From the cell containing the given text, extract its center point as (x, y) coordinate. 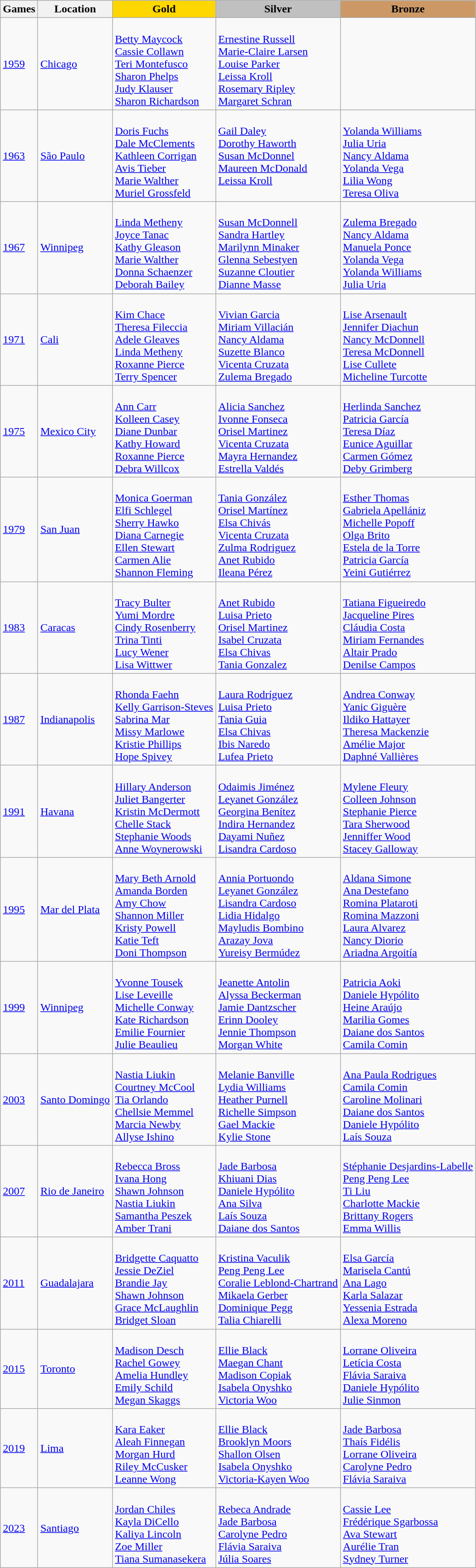
Odaimis JiménezLeyanet GonzálezGeorgina BenítezIndira HernandezDayami NuñezLisandra Cardoso (278, 811)
Stéphanie Desjardins-LabellePeng Peng LeeTi LiuCharlotte MackieBrittany RogersEmma Willis (408, 1191)
1991 (19, 811)
2007 (19, 1191)
Jade BarbosaThaís FidélisLorrane OliveiraCarolyne PedroFlávia Saraiva (408, 1449)
Kim ChaceTheresa FilecciaAdele GleavesLinda MethenyRoxanne PierceTerry Spencer (164, 339)
Cassie LeeFrédérique SgarbossaAva StewartAurélie TranSydney Turner (408, 1528)
Gail DaleyDorothy HaworthSusan McDonnelMaureen McDonaldLeissa Kroll (278, 156)
Annia PortuondoLeyanet GonzálezLisandra CardosoLidia HidalgoMayludis BombinoArazay JovaYureisy Bermúdez (278, 909)
Susan McDonnellSandra HartleyMarilynn MinakerGlenna SebestyenSuzanne CloutierDianne Masse (278, 248)
Silver (278, 9)
1963 (19, 156)
Patricia AokiDaniele HypólitoHeine AraújoMarilia GomesDaiane dos SantosCamila Comin (408, 1007)
Bronze (408, 9)
Tatiana FigueiredoJacqueline PiresCláudia CostaMiriam FernandesAltair PradoDenilse Campos (408, 627)
2003 (19, 1100)
Nastia LiukinCourtney McCoolTia OrlandoChellsie MemmelMarcia NewbyAllyse Ishino (164, 1100)
Jordan ChilesKayla DiCelloKaliya LincolnZoe MillerTiana Sumanasekera (164, 1528)
Gold (164, 9)
Alicia SanchezIvonne FonsecaOrisel MartinezVicenta CruzataMayra HernandezEstrella Valdés (278, 431)
Kristina VaculikPeng Peng LeeCoralie Leblond-ChartrandMikaela GerberDominique PeggTalia Chiarelli (278, 1283)
2015 (19, 1369)
Ellie BlackMaegan ChantMadison CopiakIsabela OnyshkoVictoria Woo (278, 1369)
Yvonne TousekLise LeveilleMichelle ConwayKate RichardsonEmilie FournierJulie Beaulieu (164, 1007)
Jeanette AntolinAlyssa BeckermanJamie DantzscherErinn DooleyJennie ThompsonMorgan White (278, 1007)
Mylene FleuryColleen JohnsonStephanie PierceTara SherwoodJenniffer WoodStacey Galloway (408, 811)
Chicago (75, 64)
Mary Beth ArnoldAmanda BordenAmy ChowShannon MillerKristy PowellKatie TeftDoni Thompson (164, 909)
Santiago (75, 1528)
Ernestine RussellMarie-Claire LarsenLouise ParkerLeissa KrollRosemary RipleyMargaret Schran (278, 64)
San Juan (75, 529)
Guadalajara (75, 1283)
Lima (75, 1449)
Tania GonzálezOrisel MartínezElsa ChivásVicenta CruzataZulma RodriguezAnet RubidoIleana Pérez (278, 529)
Melanie BanvilleLydia WilliamsHeather PurnellRichelle SimpsonGael MackieKylie Stone (278, 1100)
Ana Paula RodriguesCamila CominCaroline MolinariDaiane dos SantosDaniele HypólitoLaís Souza (408, 1100)
Indianapolis (75, 719)
1975 (19, 431)
Mar del Plata (75, 909)
Cali (75, 339)
Aldana SimoneAna DestefanoRomina PlatarotiRomina MazzoniLaura AlvarezNancy DiorioAriadna Argoitía (408, 909)
Vivian GarciaMiriam VillaciánNancy AldamaSuzette BlancoVicenta CruzataZulema Bregado (278, 339)
Ann CarrKolleen CaseyDiane DunbarKathy HowardRoxanne PierceDebra Willcox (164, 431)
Rio de Janeiro (75, 1191)
Location (75, 9)
Zulema BregadoNancy AldamaManuela PonceYolanda VegaYolanda WilliamsJulia Uria (408, 248)
Linda MethenyJoyce TanacKathy GleasonMarie WaltherDonna SchaenzerDeborah Bailey (164, 248)
1967 (19, 248)
Elsa GarcíaMarisela CantúAna LagoKarla SalazarYessenia EstradaAlexa Moreno (408, 1283)
2011 (19, 1283)
Jade BarbosaKhiuani DiasDaniele HypólitoAna SilvaLaís SouzaDaiane dos Santos (278, 1191)
Esther ThomasGabriela ApellánizMichelle PopoffOlga BritoEstela de la TorrePatricia GarcíaYeini Gutiérrez (408, 529)
Hillary AndersonJuliet BangerterKristin McDermottChelle StackStephanie WoodsAnne Woynerowski (164, 811)
Lise ArsenaultJennifer DiachunNancy McDonnellTeresa McDonnellLise CulleteMicheline Turcotte (408, 339)
Yolanda WilliamsJulia UriaNancy AldamaYolanda VegaLilia WongTeresa Oliva (408, 156)
Monica GoermanElfi SchlegelSherry HawkoDiana CarnegieEllen StewartCarmen AlieShannon Fleming (164, 529)
Havana (75, 811)
Madison DeschRachel GoweyAmelia HundleyEmily SchildMegan Skaggs (164, 1369)
1971 (19, 339)
Laura RodríguezLuisa PrietoTania GuiaElsa ChivasIbis NaredoLufea Prieto (278, 719)
Santo Domingo (75, 1100)
Rebecca BrossIvana HongShawn JohnsonNastia LiukinSamantha PeszekAmber Trani (164, 1191)
Lorrane OliveiraLetícia CostaFlávia SaraivaDaniele HypólitoJulie Sinmon (408, 1369)
Herlinda SanchezPatricia GarcíaTeresa DíazEunice AguillarCarmen GómezDeby Grimberg (408, 431)
2023 (19, 1528)
Kara EakerAleah FinneganMorgan HurdRiley McCuskerLeanne Wong (164, 1449)
Toronto (75, 1369)
Andrea ConwayYanic GiguèreIldiko HattayerTheresa MackenzieAmélie MajorDaphné Vallières (408, 719)
Anet RubidoLuisa PrietoOrisel MartinezIsabel CruzataElsa ChivasTania Gonzalez (278, 627)
Tracy BulterYumi MordreCindy RosenberryTrina TintiLucy WenerLisa Wittwer (164, 627)
Ellie BlackBrooklyn MoorsShallon OlsenIsabela OnyshkoVictoria-Kayen Woo (278, 1449)
1979 (19, 529)
Rhonda FaehnKelly Garrison-StevesSabrina MarMissy MarloweKristie PhillipsHope Spivey (164, 719)
Games (19, 9)
Caracas (75, 627)
1983 (19, 627)
Betty MaycockCassie CollawnTeri MontefuscoSharon PhelpsJudy KlauserSharon Richardson (164, 64)
1995 (19, 909)
1987 (19, 719)
Bridgette CaquattoJessie DeZielBrandie JayShawn JohnsonGrace McLaughlinBridget Sloan (164, 1283)
São Paulo (75, 156)
Doris FuchsDale McClementsKathleen CorriganAvis TieberMarie WaltherMuriel Grossfeld (164, 156)
Mexico City (75, 431)
1959 (19, 64)
Rebeca AndradeJade BarbosaCarolyne PedroFlávia SaraivaJúlia Soares (278, 1528)
2019 (19, 1449)
1999 (19, 1007)
